Determine the [X, Y] coordinate at the center of the cell enclosing the given text.  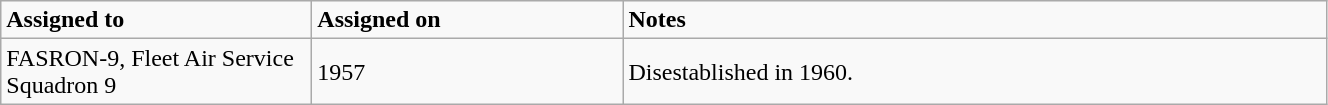
Disestablished in 1960. [975, 72]
Assigned to [156, 20]
Assigned on [468, 20]
1957 [468, 72]
FASRON-9, Fleet Air Service Squadron 9 [156, 72]
Notes [975, 20]
